Output the (X, Y) coordinate of the center of the cell containing the given text.  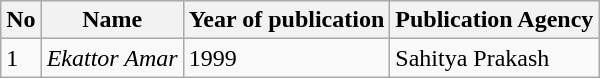
Sahitya Prakash (494, 58)
Ekattor Amar (112, 58)
Name (112, 20)
Year of publication (286, 20)
Publication Agency (494, 20)
1999 (286, 58)
1 (21, 58)
No (21, 20)
